Return the (X, Y) coordinate for the center point of the cell that contains the specified text.  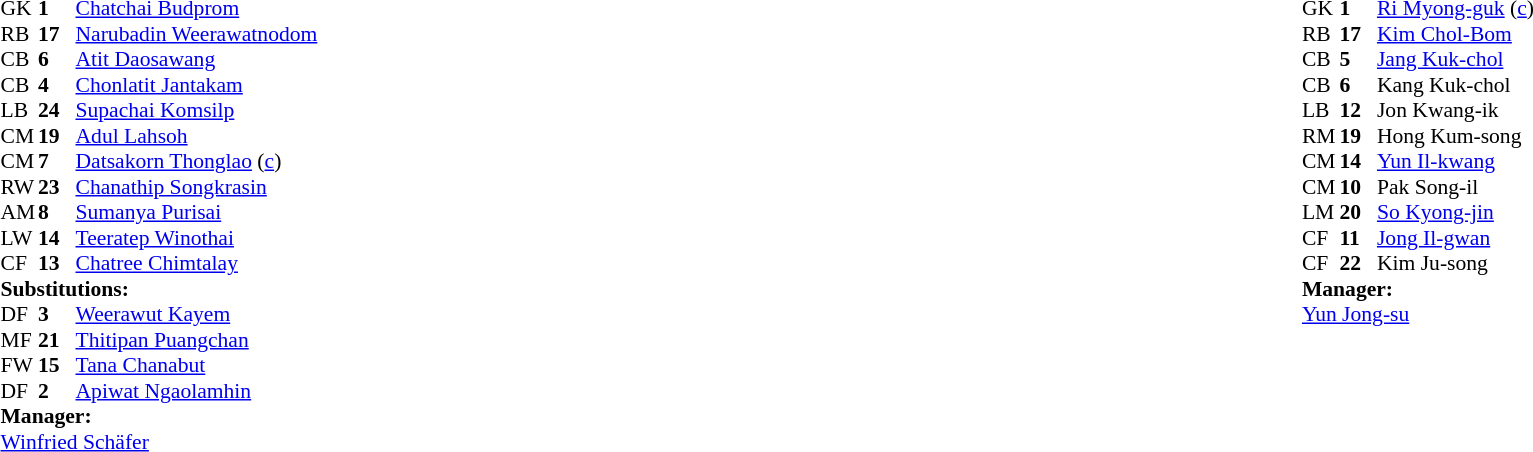
24 (57, 111)
Substitutions: (158, 289)
RM (1321, 136)
22 (1358, 263)
RW (19, 187)
Tana Chanabut (197, 365)
Sumanya Purisai (197, 213)
23 (57, 187)
5 (1358, 59)
Supachai Komsilp (197, 111)
MF (19, 340)
LM (1321, 213)
Datsakorn Thonglao (c) (197, 161)
Weerawut Kayem (197, 315)
7 (57, 161)
Apiwat Ngaolamhin (197, 391)
LW (19, 238)
20 (1358, 213)
15 (57, 365)
8 (57, 213)
AM (19, 213)
Thitipan Puangchan (197, 340)
4 (57, 85)
3 (57, 315)
Chatree Chimtalay (197, 263)
Atit Daosawang (197, 59)
2 (57, 391)
10 (1358, 187)
21 (57, 340)
Chanathip Songkrasin (197, 187)
12 (1358, 111)
Manager: (158, 417)
FW (19, 365)
Narubadin Weerawatnodom (197, 34)
Teeratep Winothai (197, 238)
Chonlatit Jantakam (197, 85)
Adul Lahsoh (197, 136)
13 (57, 263)
11 (1358, 238)
